Extract the [X, Y] coordinate from the center of the cell holding the provided text.  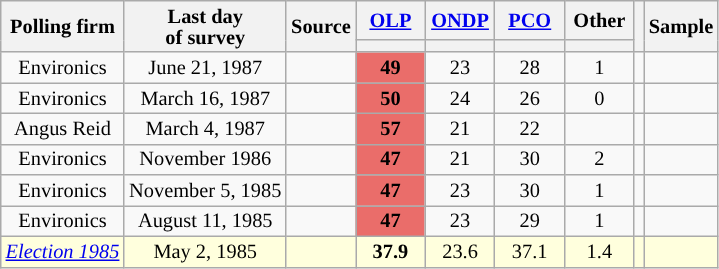
37.9 [391, 252]
37.1 [530, 252]
49 [391, 68]
22 [530, 128]
August 11, 1985 [205, 220]
June 21, 1987 [205, 68]
Source [320, 26]
Angus Reid [62, 128]
1.4 [600, 252]
23.6 [460, 252]
OLP [391, 20]
50 [391, 98]
0 [600, 98]
March 16, 1987 [205, 98]
24 [460, 98]
Other [600, 20]
Last day of survey [205, 26]
ONDP [460, 20]
28 [530, 68]
Sample [681, 26]
Polling firm [62, 26]
PCO [530, 20]
2 [600, 160]
26 [530, 98]
29 [530, 220]
November 5, 1985 [205, 190]
March 4, 1987 [205, 128]
57 [391, 128]
November 1986 [205, 160]
Election 1985 [62, 252]
May 2, 1985 [205, 252]
